Extract the (X, Y) coordinate from the center of the cell holding the provided text.  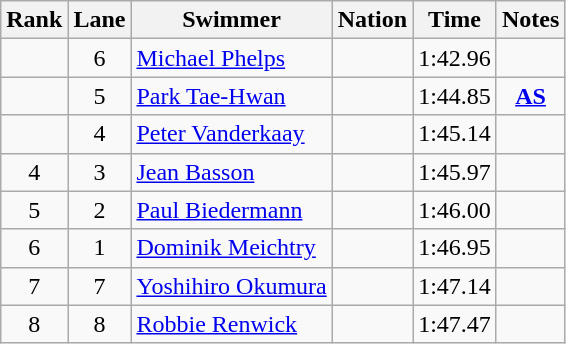
1:47.47 (455, 324)
Notes (530, 20)
Nation (372, 20)
1:45.14 (455, 134)
Rank (34, 20)
AS (530, 96)
Jean Basson (232, 172)
1 (100, 248)
Swimmer (232, 20)
Dominik Meichtry (232, 248)
3 (100, 172)
Michael Phelps (232, 58)
Peter Vanderkaay (232, 134)
Robbie Renwick (232, 324)
Yoshihiro Okumura (232, 286)
Lane (100, 20)
1:47.14 (455, 286)
1:46.00 (455, 210)
Park Tae-Hwan (232, 96)
1:44.85 (455, 96)
2 (100, 210)
Time (455, 20)
1:45.97 (455, 172)
1:46.95 (455, 248)
Paul Biedermann (232, 210)
1:42.96 (455, 58)
